Find where the given text appears and provide that cell's center as [x, y] coordinate. 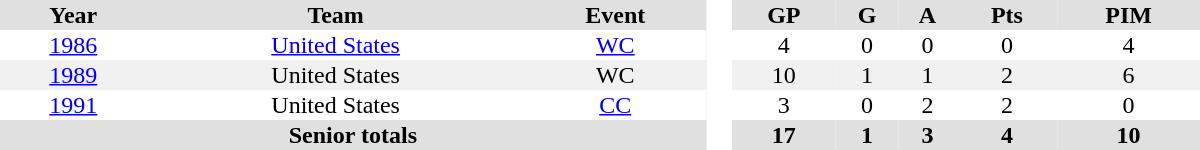
17 [784, 135]
PIM [1128, 15]
CC [616, 105]
Senior totals [353, 135]
1989 [74, 75]
1986 [74, 45]
G [867, 15]
Event [616, 15]
GP [784, 15]
1991 [74, 105]
6 [1128, 75]
A [927, 15]
Year [74, 15]
Pts [1008, 15]
Team [336, 15]
